From the cell containing the given text, extract its center point as (x, y) coordinate. 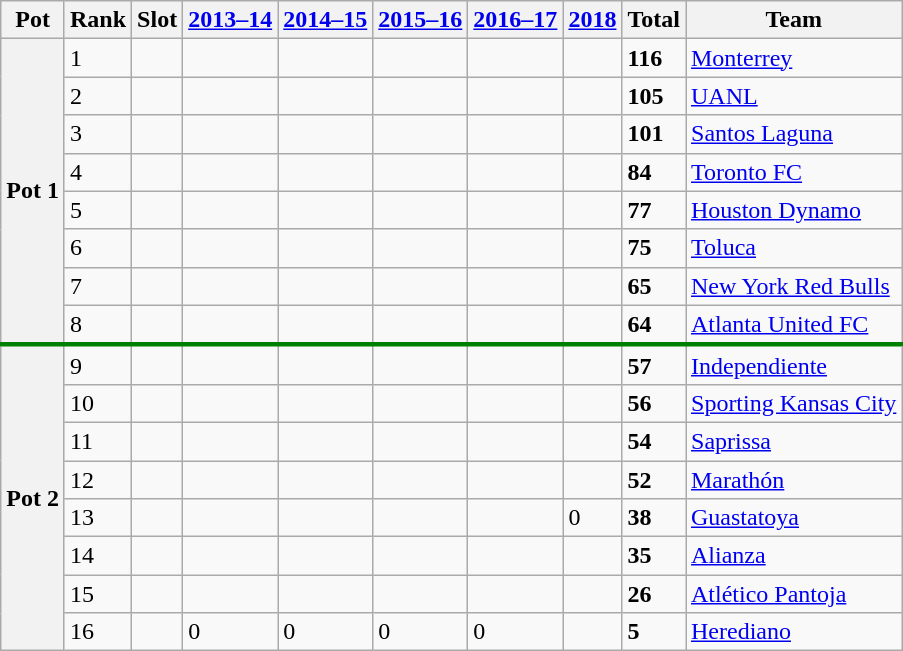
New York Red Bulls (794, 286)
101 (654, 134)
Sporting Kansas City (794, 403)
26 (654, 594)
Guastatoya (794, 518)
54 (654, 441)
6 (98, 248)
35 (654, 556)
Independiente (794, 365)
15 (98, 594)
7 (98, 286)
2014–15 (326, 20)
56 (654, 403)
Alianza (794, 556)
Houston Dynamo (794, 210)
13 (98, 518)
38 (654, 518)
9 (98, 365)
2015–16 (420, 20)
Toronto FC (794, 172)
8 (98, 325)
Toluca (794, 248)
14 (98, 556)
12 (98, 479)
64 (654, 325)
2013–14 (230, 20)
Pot 1 (33, 192)
Saprissa (794, 441)
Santos Laguna (794, 134)
105 (654, 96)
75 (654, 248)
Team (794, 20)
2016–17 (516, 20)
Rank (98, 20)
65 (654, 286)
Atlanta United FC (794, 325)
16 (98, 632)
11 (98, 441)
57 (654, 365)
Slot (158, 20)
Marathón (794, 479)
52 (654, 479)
Total (654, 20)
2 (98, 96)
Pot 2 (33, 498)
3 (98, 134)
Monterrey (794, 58)
116 (654, 58)
1 (98, 58)
10 (98, 403)
Herediano (794, 632)
Atlético Pantoja (794, 594)
84 (654, 172)
2018 (592, 20)
Pot (33, 20)
UANL (794, 96)
4 (98, 172)
77 (654, 210)
